Pinpoint the cell where the given text exists, returning its [x, y] midpoint coordinate. 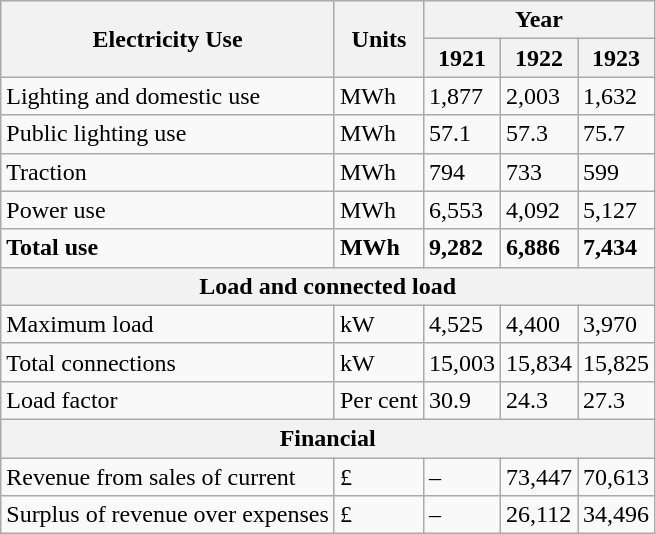
Total connections [168, 362]
5,127 [616, 210]
Revenue from sales of current [168, 477]
599 [616, 172]
Load and connected load [328, 286]
Per cent [378, 400]
4,525 [462, 324]
Electricity Use [168, 39]
3,970 [616, 324]
Financial [328, 438]
1921 [462, 58]
15,825 [616, 362]
1,632 [616, 96]
26,112 [538, 515]
27.3 [616, 400]
24.3 [538, 400]
Surplus of revenue over expenses [168, 515]
15,003 [462, 362]
4,400 [538, 324]
Power use [168, 210]
7,434 [616, 248]
57.1 [462, 134]
4,092 [538, 210]
73,447 [538, 477]
6,553 [462, 210]
Year [538, 20]
75.7 [616, 134]
Load factor [168, 400]
Traction [168, 172]
1922 [538, 58]
Lighting and domestic use [168, 96]
794 [462, 172]
Total use [168, 248]
9,282 [462, 248]
733 [538, 172]
70,613 [616, 477]
Public lighting use [168, 134]
2,003 [538, 96]
34,496 [616, 515]
Units [378, 39]
Maximum load [168, 324]
57.3 [538, 134]
1,877 [462, 96]
30.9 [462, 400]
1923 [616, 58]
15,834 [538, 362]
6,886 [538, 248]
